Detect which cell encompasses the target text, then output its (x, y) center coordinate. 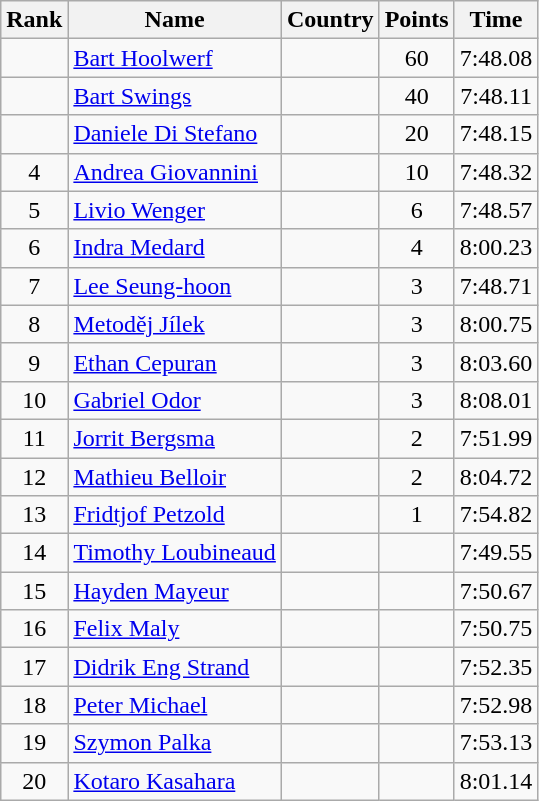
Rank (34, 20)
Metoděj Jílek (175, 324)
7:52.35 (496, 667)
7:53.13 (496, 743)
Bart Hoolwerf (175, 58)
8:01.14 (496, 781)
8:00.75 (496, 324)
8:00.23 (496, 248)
8:04.72 (496, 477)
1 (416, 515)
Fridtjof Petzold (175, 515)
7:48.32 (496, 172)
Peter Michael (175, 705)
Indra Medard (175, 248)
Gabriel Odor (175, 400)
12 (34, 477)
8 (34, 324)
7:48.15 (496, 134)
Name (175, 20)
18 (34, 705)
7 (34, 286)
40 (416, 96)
7:48.71 (496, 286)
Lee Seung-hoon (175, 286)
7:48.57 (496, 210)
Jorrit Bergsma (175, 438)
Timothy Loubineaud (175, 553)
Didrik Eng Strand (175, 667)
Country (330, 20)
Time (496, 20)
60 (416, 58)
14 (34, 553)
Szymon Palka (175, 743)
13 (34, 515)
7:51.99 (496, 438)
8:03.60 (496, 362)
8:08.01 (496, 400)
7:48.11 (496, 96)
Andrea Giovannini (175, 172)
15 (34, 591)
Livio Wenger (175, 210)
5 (34, 210)
Bart Swings (175, 96)
Ethan Cepuran (175, 362)
Hayden Mayeur (175, 591)
17 (34, 667)
9 (34, 362)
19 (34, 743)
7:49.55 (496, 553)
Kotaro Kasahara (175, 781)
7:48.08 (496, 58)
Daniele Di Stefano (175, 134)
7:52.98 (496, 705)
7:50.67 (496, 591)
Mathieu Belloir (175, 477)
Points (416, 20)
7:50.75 (496, 629)
7:54.82 (496, 515)
16 (34, 629)
11 (34, 438)
Felix Maly (175, 629)
